Extract the (X, Y) coordinate from the center of the cell holding the provided text.  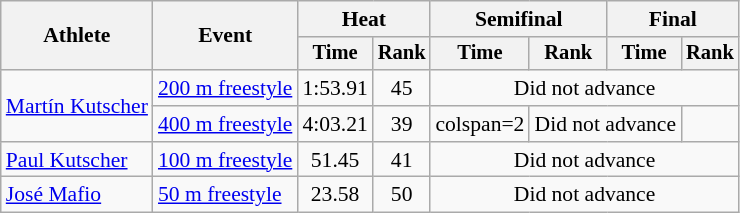
Athlete (77, 36)
100 m freestyle (225, 160)
1:53.91 (334, 88)
41 (402, 160)
39 (402, 124)
400 m freestyle (225, 124)
23.58 (334, 195)
4:03.21 (334, 124)
50 m freestyle (225, 195)
colspan=2 (480, 124)
45 (402, 88)
Final (673, 19)
Paul Kutscher (77, 160)
200 m freestyle (225, 88)
Martín Kutscher (77, 106)
50 (402, 195)
José Mafio (77, 195)
51.45 (334, 160)
Event (225, 36)
Semifinal (518, 19)
Heat (364, 19)
